Extract the (x, y) coordinate from the center of the cell holding the provided text.  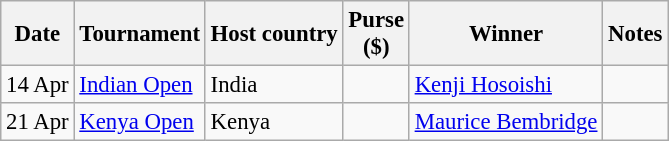
Indian Open (140, 85)
Date (38, 34)
Winner (506, 34)
India (274, 85)
21 Apr (38, 122)
Notes (636, 34)
Maurice Bembridge (506, 122)
Kenya Open (140, 122)
Kenya (274, 122)
Host country (274, 34)
Purse($) (376, 34)
Kenji Hosoishi (506, 85)
Tournament (140, 34)
14 Apr (38, 85)
